Extract the [x, y] coordinate from the center of the cell holding the provided text.  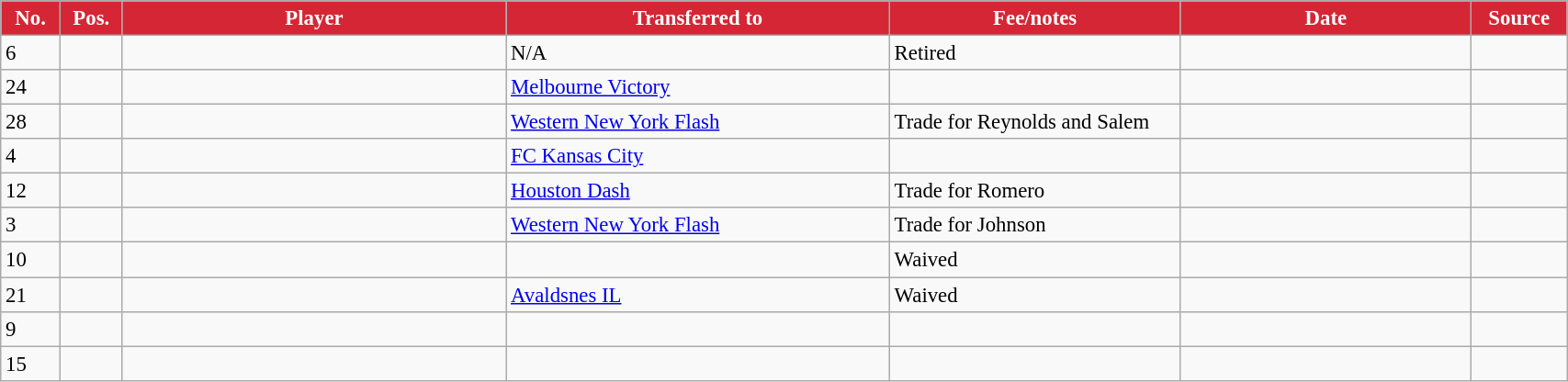
Houston Dash [698, 191]
6 [31, 53]
Trade for Johnson [1034, 225]
15 [31, 364]
Fee/notes [1034, 18]
Transferred to [698, 18]
4 [31, 156]
No. [31, 18]
Pos. [91, 18]
10 [31, 260]
N/A [698, 53]
Melbourne Victory [698, 87]
12 [31, 191]
Date [1326, 18]
21 [31, 295]
Avaldsnes IL [698, 295]
Player [314, 18]
3 [31, 225]
Trade for Romero [1034, 191]
9 [31, 329]
Trade for Reynolds and Salem [1034, 122]
Source [1519, 18]
24 [31, 87]
Retired [1034, 53]
FC Kansas City [698, 156]
28 [31, 122]
